Search for the cell housing the specified text and yield its (x, y) center coordinate. 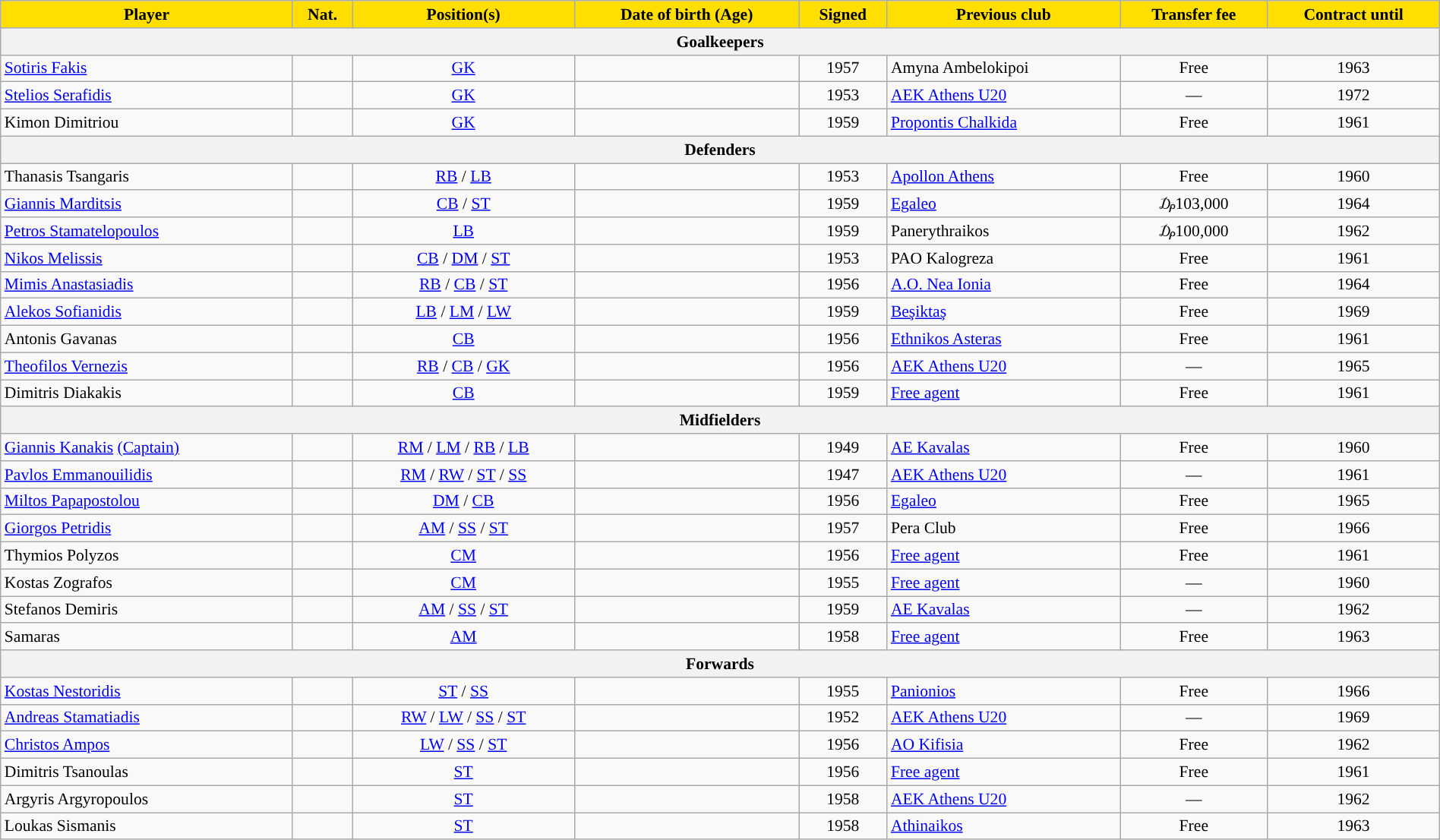
CB / DM / ST (463, 258)
AO Kifisia (1004, 745)
RB / CB / GK (463, 366)
₯103,000 (1194, 204)
Athinaikos (1004, 826)
Stefanos Demiris (147, 610)
Pera Club (1004, 529)
Propontis Chalkida (1004, 123)
Alekos Sofianidis (147, 312)
Midfielders (720, 421)
1949 (843, 447)
Giannis Marditsis (147, 204)
CB / ST (463, 204)
RB / LB (463, 177)
LW / SS / ST (463, 745)
Petros Stamatelopoulos (147, 231)
Beşiktaş (1004, 312)
Thymios Polyzos (147, 556)
RM / LM / RB / LB (463, 447)
Christos Ampos (147, 745)
Kostas Zografos (147, 583)
Player (147, 14)
Andreas Stamatiadis (147, 718)
₯100,000 (1194, 231)
1947 (843, 475)
Nat. (322, 14)
Date of birth (Age) (687, 14)
Apollon Athens (1004, 177)
Defenders (720, 150)
Dimitris Tsanoulas (147, 772)
Position(s) (463, 14)
1972 (1353, 96)
Goalkeepers (720, 42)
Ethnikos Asteras (1004, 339)
Thanasis Tsangaris (147, 177)
Miltos Papapostolou (147, 501)
Giorgos Petridis (147, 529)
Previous club (1004, 14)
Stelios Serafidis (147, 96)
DM / CB (463, 501)
Antonis Gavanas (147, 339)
Theofilos Vernezis (147, 366)
RW / LW / SS / ST (463, 718)
Transfer fee (1194, 14)
Sotiris Fakis (147, 68)
Loukas Sismanis (147, 826)
Nikos Melissis (147, 258)
LB (463, 231)
A.O. Nea Ionia (1004, 285)
RM / RW / ST / SS (463, 475)
Argyris Argyropoulos (147, 799)
Signed (843, 14)
Amyna Ambelokipoi (1004, 68)
PAO Kalogreza (1004, 258)
Samaras (147, 637)
Panerythraikos (1004, 231)
Kostas Nestoridis (147, 691)
Dimitris Diakakis (147, 393)
Forwards (720, 664)
Giannis Kanakis (Captain) (147, 447)
RB / CB / ST (463, 285)
Mimis Anastasiadis (147, 285)
Pavlos Emmanouilidis (147, 475)
Panionios (1004, 691)
Kimon Dimitriou (147, 123)
AM (463, 637)
LB / LM / LW (463, 312)
1952 (843, 718)
ST / SS (463, 691)
Contract until (1353, 14)
